Output the [x, y] coordinate of the center of the cell containing the given text.  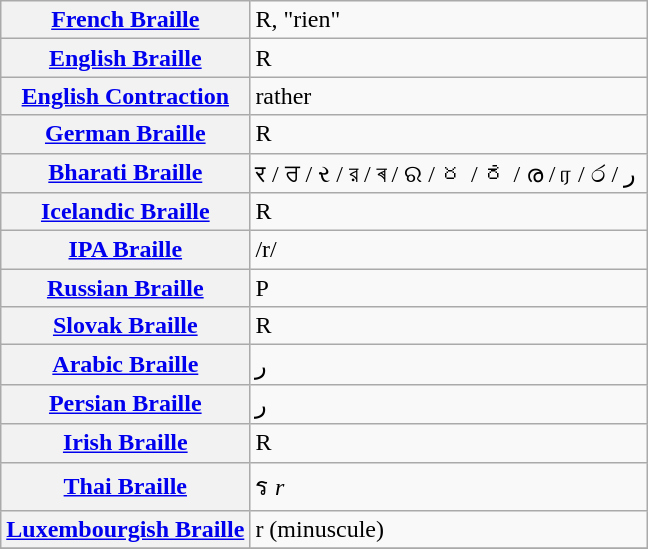
Luxembourgish Braille [126, 530]
English Contraction [126, 96]
Arabic Braille [126, 365]
Bharati Braille [126, 173]
R, "rien" [449, 20]
rather [449, 96]
English Braille [126, 58]
Icelandic Braille [126, 212]
ร r [449, 486]
French Braille [126, 20]
Р [449, 288]
German Braille [126, 134]
Irish Braille [126, 443]
Russian Braille [126, 288]
र / ਰ / ર / র / ৰ / ର / ర / ರ / ര / ர / ර / ر ‎ [449, 173]
Slovak Braille [126, 326]
r (minuscule) [449, 530]
IPA Braille [126, 250]
Persian Braille [126, 404]
Thai Braille [126, 486]
/r/ [449, 250]
